Output the [x, y] coordinate of the center of the cell containing the given text.  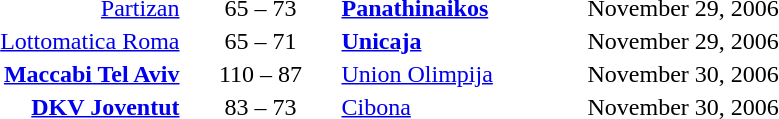
Union Olimpija [462, 74]
Unicaja [462, 41]
110 – 87 [260, 74]
65 – 71 [260, 41]
